Pinpoint the cell where the given text exists, returning its (x, y) midpoint coordinate. 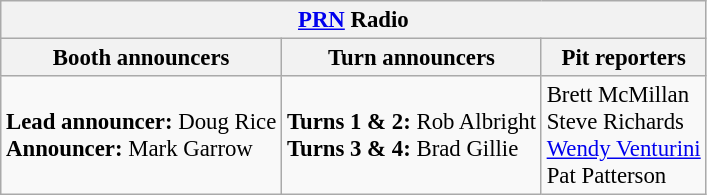
Turn announcers (412, 58)
Booth announcers (142, 58)
Lead announcer: Doug RiceAnnouncer: Mark Garrow (142, 136)
Pit reporters (624, 58)
Turns 1 & 2: Rob AlbrightTurns 3 & 4: Brad Gillie (412, 136)
Brett McMillanSteve RichardsWendy VenturiniPat Patterson (624, 136)
PRN Radio (354, 20)
